Identify which cell holds the provided text, then report its (X, Y) central coordinate. 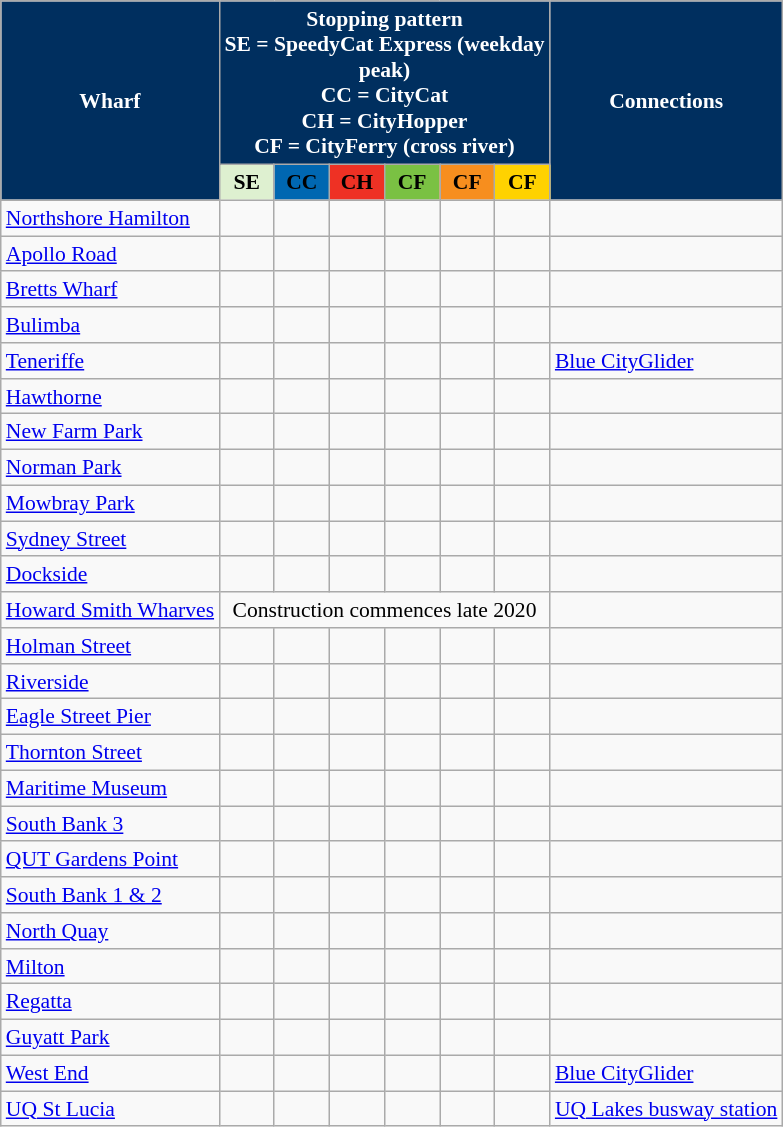
CC (302, 182)
Dockside (110, 574)
West End (110, 1073)
Maritime Museum (110, 788)
Mowbray Park (110, 503)
UQ Lakes busway station (666, 1109)
Thornton Street (110, 752)
QUT Gardens Point (110, 859)
Howard Smith Wharves (110, 610)
South Bank 3 (110, 824)
Bulimba (110, 325)
Riverside (110, 681)
Apollo Road (110, 254)
UQ St Lucia (110, 1109)
Hawthorne (110, 396)
Teneriffe (110, 361)
North Quay (110, 931)
Connections (666, 100)
CH (356, 182)
Milton (110, 966)
Wharf (110, 100)
Bretts Wharf (110, 289)
Construction commences late 2020 (384, 610)
Holman Street (110, 646)
South Bank 1 & 2 (110, 895)
SE (246, 182)
Eagle Street Pier (110, 717)
Sydney Street (110, 539)
New Farm Park (110, 432)
Stopping patternSE = SpeedyCat Express (weekday peak)CC = CityCatCH = CityHopperCF = CityFerry (cross river) (384, 82)
Regatta (110, 1002)
Guyatt Park (110, 1037)
Norman Park (110, 467)
Northshore Hamilton (110, 218)
